Search for the cell housing the specified text and yield its [x, y] center coordinate. 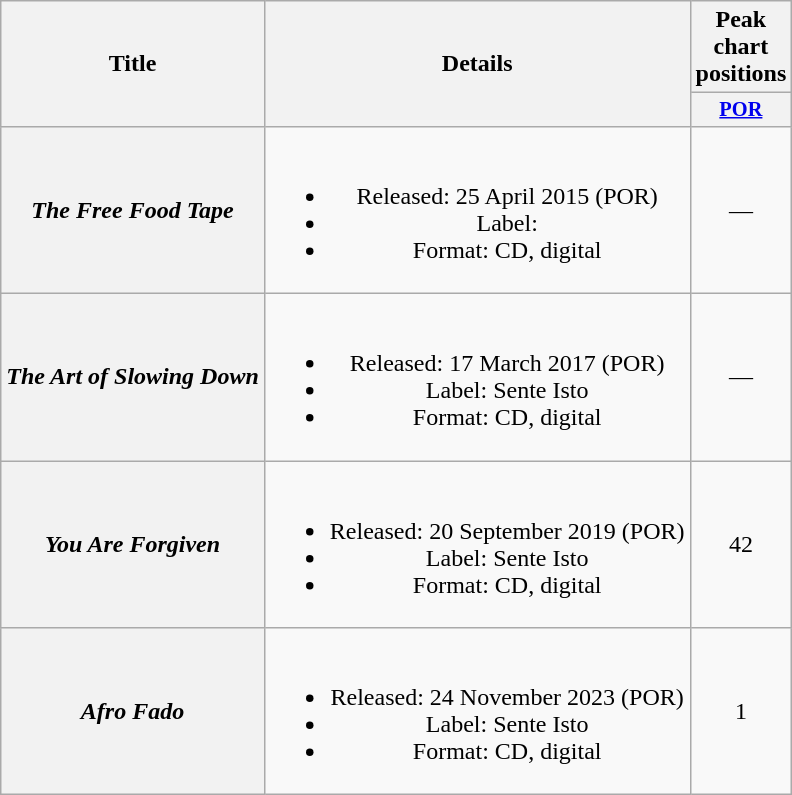
Afro Fado [133, 712]
Peak chart positions [741, 47]
1 [741, 712]
Details [477, 64]
Released: 20 September 2019 (POR)Label: Sente IstoFormat: CD, digital [477, 544]
42 [741, 544]
Released: 24 November 2023 (POR)Label: Sente IstoFormat: CD, digital [477, 712]
You Are Forgiven [133, 544]
The Art of Slowing Down [133, 378]
POR [741, 110]
Title [133, 64]
The Free Food Tape [133, 210]
Released: 17 March 2017 (POR)Label: Sente IstoFormat: CD, digital [477, 378]
Released: 25 April 2015 (POR)Label:Format: CD, digital [477, 210]
